Detect which cell encompasses the target text, then output its [X, Y] center coordinate. 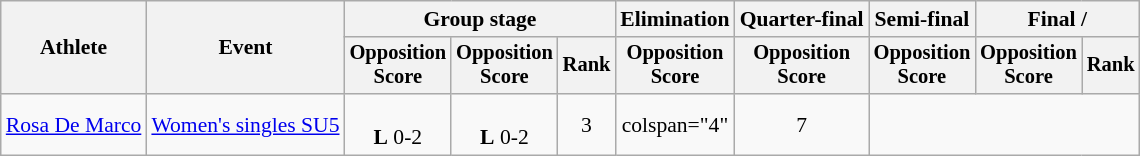
Elimination [674, 19]
Group stage [480, 19]
Final / [1057, 19]
7 [802, 124]
Women's singles SU5 [245, 124]
Rosa De Marco [74, 124]
Quarter-final [802, 19]
Event [245, 48]
3 [587, 124]
Semi-final [922, 19]
colspan="4" [674, 124]
Athlete [74, 48]
